Return (x, y) of the center of cell containing provided text 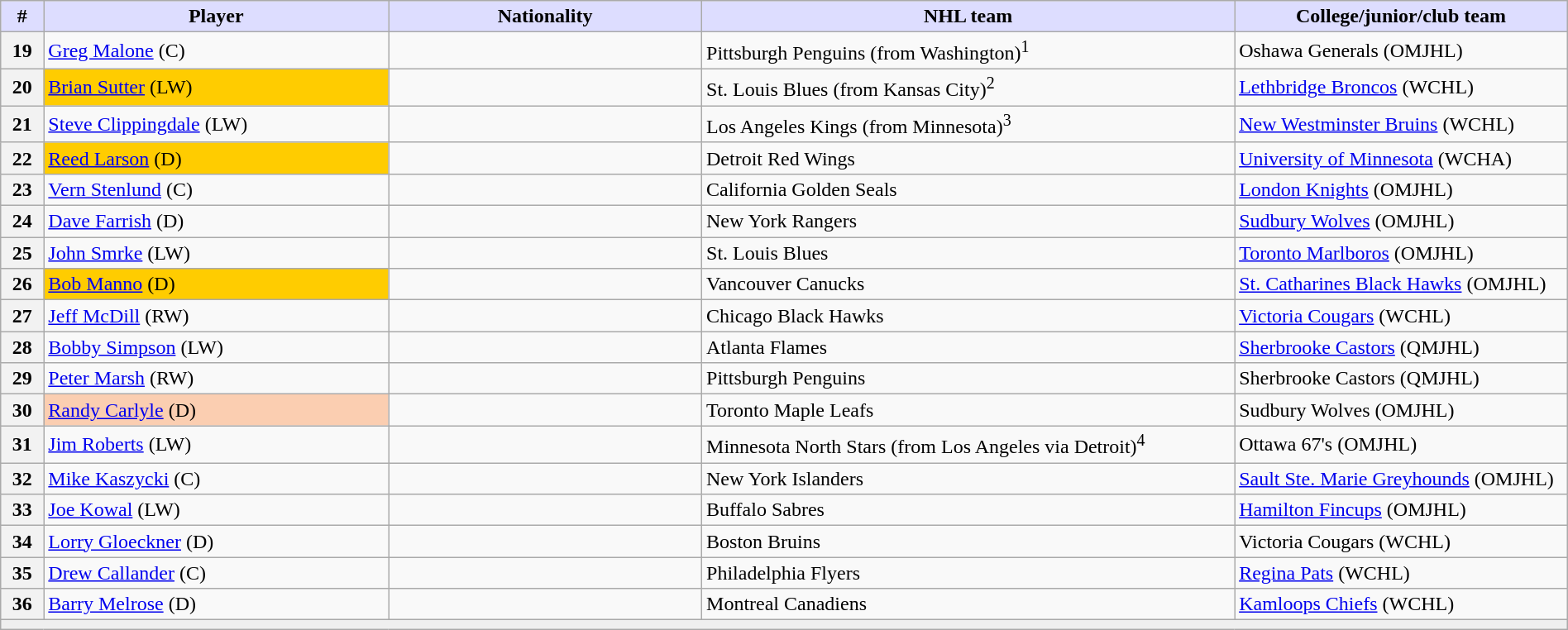
29 (22, 379)
California Golden Seals (968, 190)
University of Minnesota (WCHA) (1401, 158)
Peter Marsh (RW) (217, 379)
Mike Kaszycki (C) (217, 479)
19 (22, 51)
Steve Clippingdale (LW) (217, 124)
Nationality (546, 17)
Player (217, 17)
Jim Roberts (LW) (217, 445)
30 (22, 410)
Randy Carlyle (D) (217, 410)
Ottawa 67's (OMJHL) (1401, 445)
Regina Pats (WCHL) (1401, 573)
John Smrke (LW) (217, 253)
36 (22, 604)
Oshawa Generals (OMJHL) (1401, 51)
St. Louis Blues (from Kansas City)2 (968, 88)
London Knights (OMJHL) (1401, 190)
Brian Sutter (LW) (217, 88)
20 (22, 88)
26 (22, 284)
Los Angeles Kings (from Minnesota)3 (968, 124)
25 (22, 253)
Joe Kowal (LW) (217, 510)
35 (22, 573)
34 (22, 542)
Atlanta Flames (968, 347)
Buffalo Sabres (968, 510)
Pittsburgh Penguins (from Washington)1 (968, 51)
New Westminster Bruins (WCHL) (1401, 124)
Chicago Black Hawks (968, 316)
21 (22, 124)
Vancouver Canucks (968, 284)
# (22, 17)
Reed Larson (D) (217, 158)
33 (22, 510)
Toronto Marlboros (OMJHL) (1401, 253)
Pittsburgh Penguins (968, 379)
Drew Callander (C) (217, 573)
Toronto Maple Leafs (968, 410)
27 (22, 316)
Bobby Simpson (LW) (217, 347)
Boston Bruins (968, 542)
Barry Melrose (D) (217, 604)
31 (22, 445)
Jeff McDill (RW) (217, 316)
Kamloops Chiefs (WCHL) (1401, 604)
College/junior/club team (1401, 17)
Lethbridge Broncos (WCHL) (1401, 88)
Lorry Gloeckner (D) (217, 542)
St. Louis Blues (968, 253)
22 (22, 158)
New York Rangers (968, 222)
Minnesota North Stars (from Los Angeles via Detroit)4 (968, 445)
23 (22, 190)
Philadelphia Flyers (968, 573)
28 (22, 347)
NHL team (968, 17)
32 (22, 479)
New York Islanders (968, 479)
Greg Malone (C) (217, 51)
Sault Ste. Marie Greyhounds (OMJHL) (1401, 479)
Dave Farrish (D) (217, 222)
Hamilton Fincups (OMJHL) (1401, 510)
Vern Stenlund (C) (217, 190)
Montreal Canadiens (968, 604)
Bob Manno (D) (217, 284)
St. Catharines Black Hawks (OMJHL) (1401, 284)
24 (22, 222)
Detroit Red Wings (968, 158)
